Extract the (x, y) coordinate from the center of the cell holding the provided text.  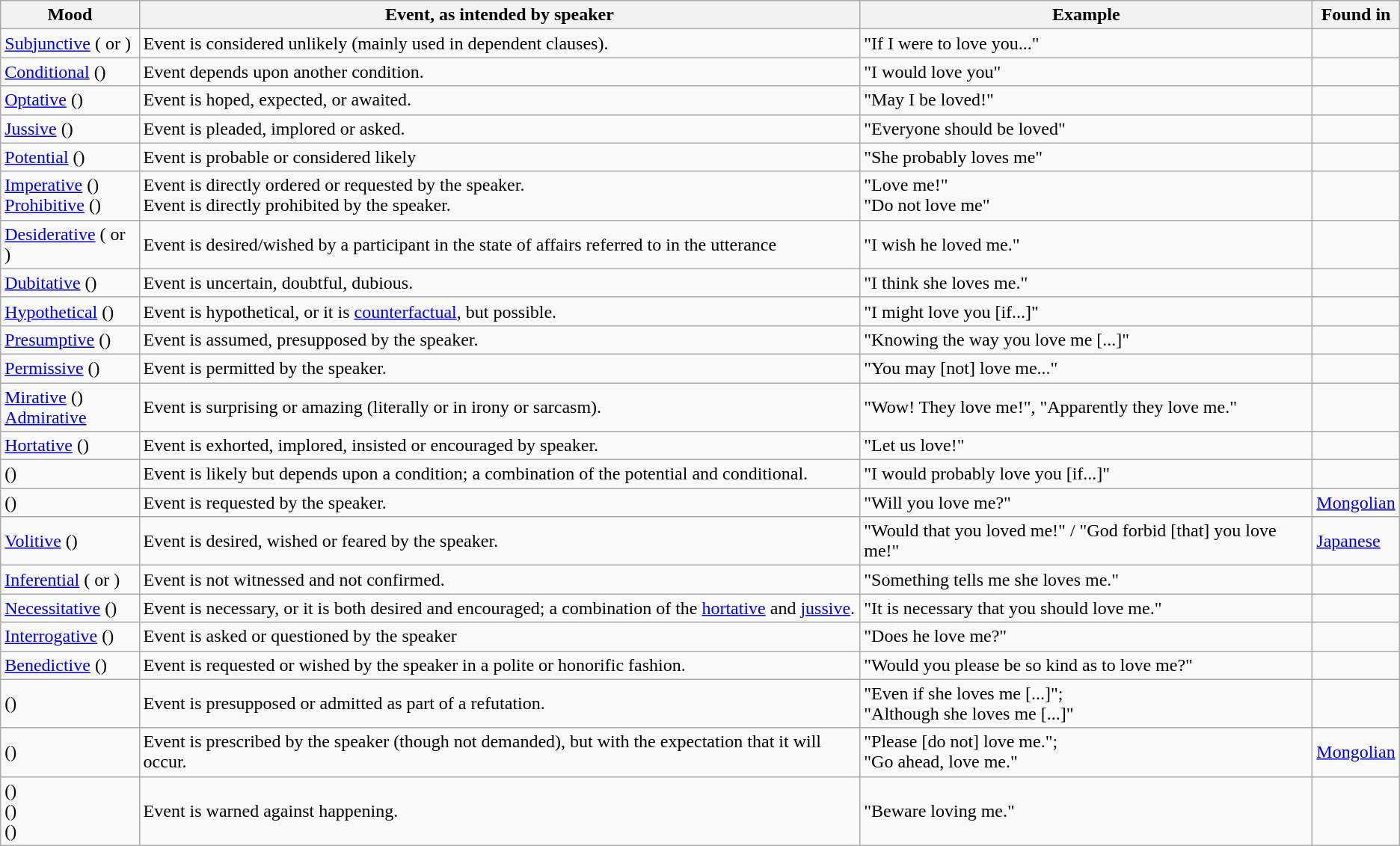
"I would probably love you [if...]" (1086, 474)
"May I be loved!" (1086, 100)
Jussive () (70, 129)
Event is probable or considered likely (500, 157)
"Wow! They love me!", "Apparently they love me." (1086, 407)
"Let us love!" (1086, 446)
"Something tells me she loves me." (1086, 580)
Conditional () (70, 72)
Dubitative () (70, 283)
Event is likely but depends upon a condition; a combination of the potential and conditional. (500, 474)
Desiderative ( or ) (70, 244)
"I would love you" (1086, 72)
"Knowing the way you love me [...]" (1086, 340)
"You may [not] love me..." (1086, 368)
Event is desired/wished by a participant in the state of affairs referred to in the utterance (500, 244)
"Would that you loved me!" / "God forbid [that] you love me!" (1086, 542)
Event is exhorted, implored, insisted or encouraged by speaker. (500, 446)
"Will you love me?" (1086, 503)
"Would you please be so kind as to love me?" (1086, 665)
Event is warned against happening. (500, 811)
Mood (70, 15)
Subjunctive ( or ) (70, 43)
"Everyone should be loved" (1086, 129)
Event depends upon another condition. (500, 72)
Optative () (70, 100)
"I wish he loved me." (1086, 244)
Japanese (1356, 542)
Event is assumed, presupposed by the speaker. (500, 340)
"It is necessary that you should love me." (1086, 608)
Presumptive () (70, 340)
"Please [do not] love me.";"Go ahead, love me." (1086, 752)
Found in (1356, 15)
Event is considered unlikely (mainly used in dependent clauses). (500, 43)
Event is uncertain, doubtful, dubious. (500, 283)
Event is requested or wished by the speaker in a polite or honorific fashion. (500, 665)
"Does he love me?" (1086, 637)
Permissive () (70, 368)
"If I were to love you..." (1086, 43)
Inferential ( or ) (70, 580)
Event is desired, wished or feared by the speaker. (500, 542)
Event is necessary, or it is both desired and encouraged; a combination of the hortative and jussive. (500, 608)
Event is permitted by the speaker. (500, 368)
"Even if she loves me [...]";"Although she loves me [...]" (1086, 703)
Event, as intended by speaker (500, 15)
Hypothetical () (70, 311)
Potential () (70, 157)
"She probably loves me" (1086, 157)
Event is not witnessed and not confirmed. (500, 580)
() () () (70, 811)
Event is prescribed by the speaker (though not demanded), but with the expectation that it will occur. (500, 752)
Interrogative () (70, 637)
Event is requested by the speaker. (500, 503)
Imperative ()Prohibitive () (70, 196)
Benedictive () (70, 665)
Necessitative () (70, 608)
Example (1086, 15)
Event is hoped, expected, or awaited. (500, 100)
Event is asked or questioned by the speaker (500, 637)
"I might love you [if...]" (1086, 311)
Event is surprising or amazing (literally or in irony or sarcasm). (500, 407)
Event is directly ordered or requested by the speaker.Event is directly prohibited by the speaker. (500, 196)
Volitive () (70, 542)
Event is hypothetical, or it is counterfactual, but possible. (500, 311)
Mirative ()Admirative (70, 407)
Event is pleaded, implored or asked. (500, 129)
Hortative () (70, 446)
"I think she loves me." (1086, 283)
"Beware loving me." (1086, 811)
Event is presupposed or admitted as part of a refutation. (500, 703)
"Love me!""Do not love me" (1086, 196)
